From the cell containing the given text, extract its center point as [X, Y] coordinate. 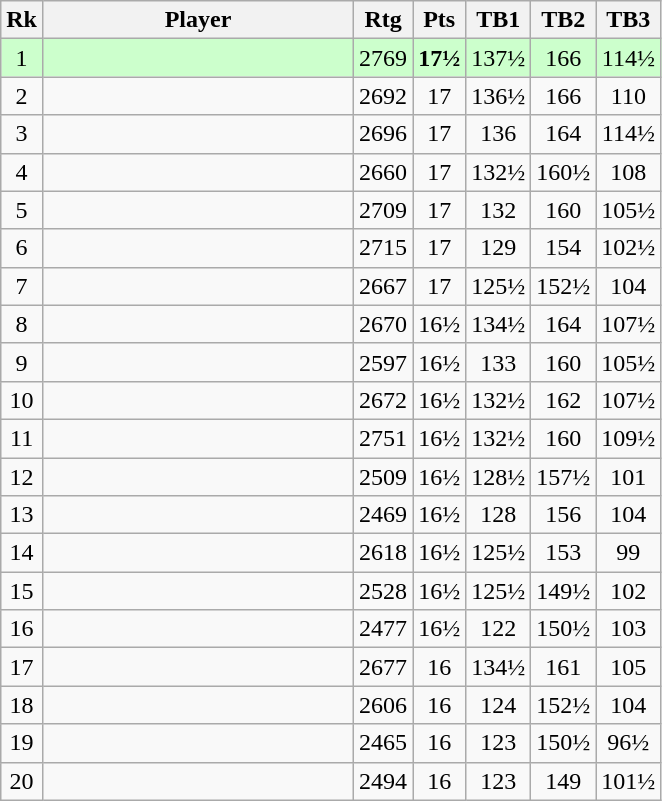
12 [22, 477]
153 [564, 553]
136 [498, 134]
2715 [384, 248]
Rk [22, 20]
18 [22, 705]
17½ [440, 58]
2769 [384, 58]
136½ [498, 96]
TB3 [628, 20]
101 [628, 477]
13 [22, 515]
TB1 [498, 20]
TB2 [564, 20]
20 [22, 781]
2618 [384, 553]
14 [22, 553]
2465 [384, 743]
2670 [384, 324]
10 [22, 400]
154 [564, 248]
2494 [384, 781]
9 [22, 362]
6 [22, 248]
156 [564, 515]
137½ [498, 58]
122 [498, 629]
11 [22, 438]
7 [22, 286]
2509 [384, 477]
101½ [628, 781]
2477 [384, 629]
102 [628, 591]
2606 [384, 705]
8 [22, 324]
2528 [384, 591]
2597 [384, 362]
2660 [384, 172]
157½ [564, 477]
128 [498, 515]
162 [564, 400]
96½ [628, 743]
128½ [498, 477]
2667 [384, 286]
Rtg [384, 20]
2696 [384, 134]
105 [628, 667]
2 [22, 96]
3 [22, 134]
161 [564, 667]
99 [628, 553]
110 [628, 96]
149½ [564, 591]
1 [22, 58]
160½ [564, 172]
2692 [384, 96]
108 [628, 172]
109½ [628, 438]
149 [564, 781]
124 [498, 705]
2751 [384, 438]
15 [22, 591]
19 [22, 743]
2677 [384, 667]
133 [498, 362]
102½ [628, 248]
Pts [440, 20]
103 [628, 629]
2709 [384, 210]
2672 [384, 400]
Player [198, 20]
129 [498, 248]
5 [22, 210]
4 [22, 172]
132 [498, 210]
2469 [384, 515]
